Output the (X, Y) coordinate of the center of the cell containing the given text.  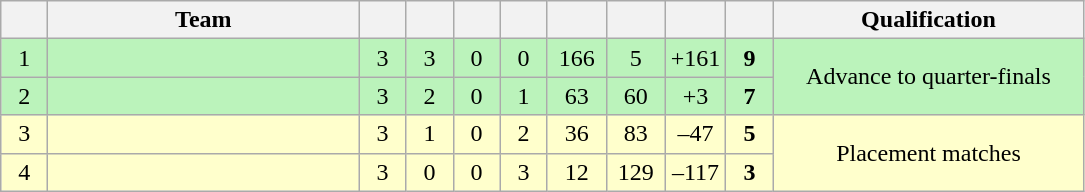
129 (636, 172)
Qualification (928, 20)
+3 (696, 96)
9 (750, 58)
+161 (696, 58)
Advance to quarter-finals (928, 77)
12 (576, 172)
36 (576, 134)
83 (636, 134)
–47 (696, 134)
Placement matches (928, 153)
60 (636, 96)
166 (576, 58)
7 (750, 96)
–117 (696, 172)
4 (24, 172)
Team (204, 20)
63 (576, 96)
